Return (X, Y) of the center of cell containing provided text 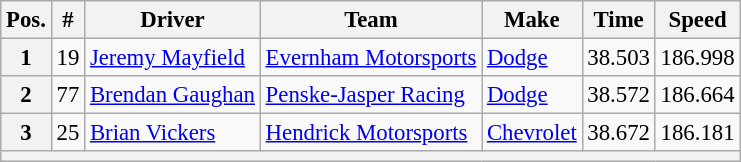
Pos. (26, 20)
Driver (173, 20)
186.998 (698, 58)
Chevrolet (532, 133)
25 (68, 133)
# (68, 20)
38.672 (618, 133)
186.664 (698, 95)
38.572 (618, 95)
77 (68, 95)
Team (370, 20)
1 (26, 58)
Evernham Motorsports (370, 58)
Speed (698, 20)
186.181 (698, 133)
3 (26, 133)
Brian Vickers (173, 133)
38.503 (618, 58)
Hendrick Motorsports (370, 133)
19 (68, 58)
Brendan Gaughan (173, 95)
Time (618, 20)
Penske-Jasper Racing (370, 95)
Jeremy Mayfield (173, 58)
Make (532, 20)
2 (26, 95)
